Find where the given text appears and provide that cell's center as [x, y] coordinate. 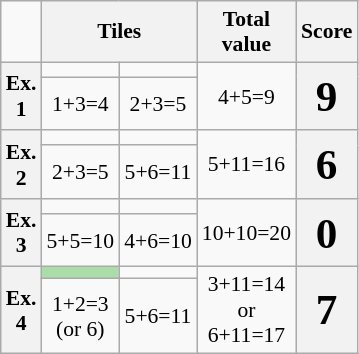
Total value [246, 32]
Ex. 4 [22, 310]
Ex. 2 [22, 165]
7 [326, 310]
Tiles [118, 32]
5+5=10 [80, 240]
Ex. 3 [22, 233]
6 [326, 165]
4+5=9 [246, 96]
1+2=3 (or 6) [80, 316]
0 [326, 233]
10+10=20 [246, 233]
5+11=16 [246, 165]
4+6=10 [158, 240]
1+3=4 [80, 104]
Ex. 1 [22, 96]
3+11=14 or 6+11=17 [246, 310]
9 [326, 96]
Score [326, 32]
